Locate the cell with the specified text and output its (X, Y) center coordinate. 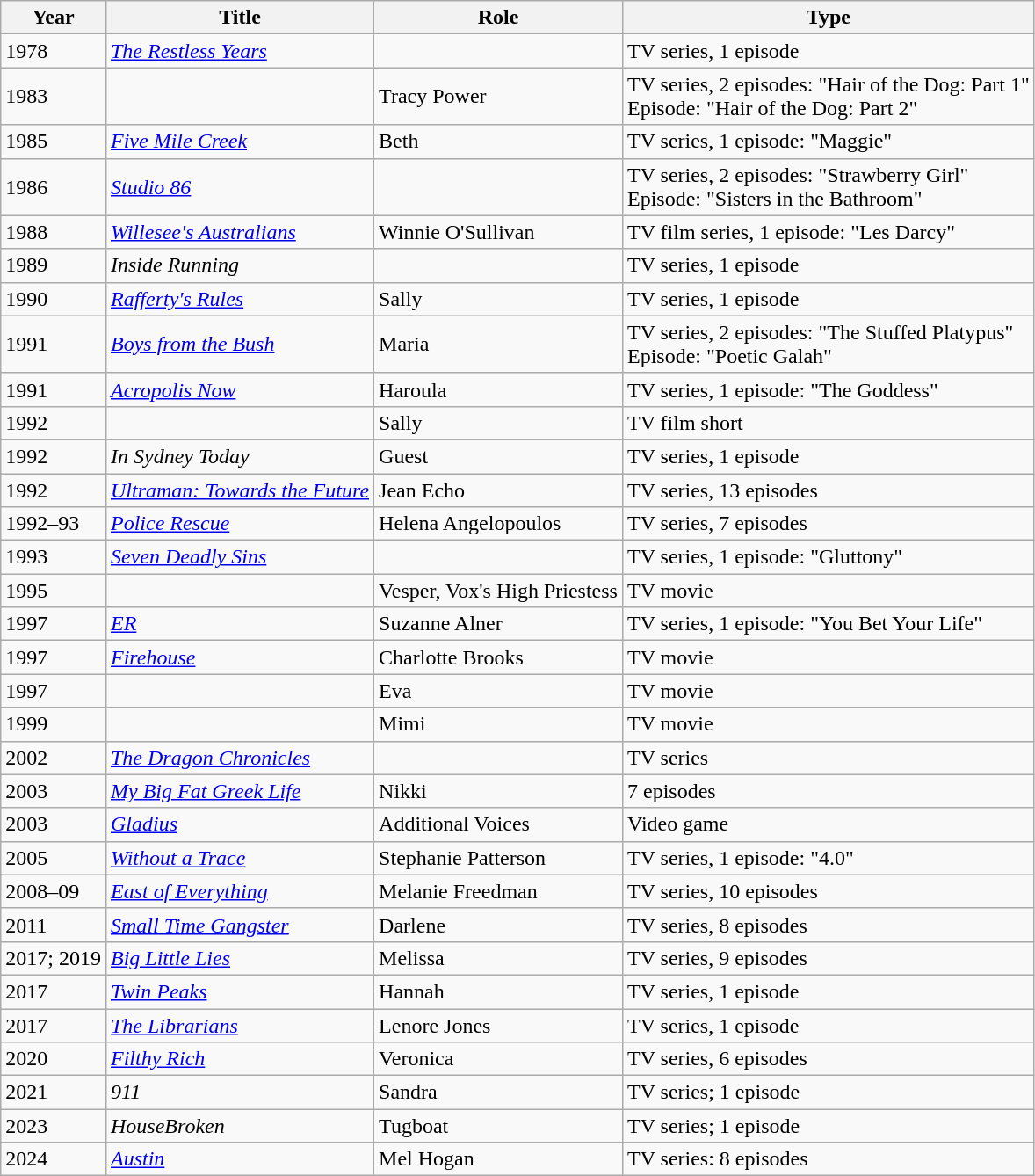
Role (499, 18)
Eva (499, 691)
Filthy Rich (239, 1059)
Vesper, Vox's High Priestess (499, 591)
Nikki (499, 791)
Rafferty's Rules (239, 299)
Big Little Lies (239, 958)
1989 (54, 265)
Firehouse (239, 657)
Small Time Gangster (239, 925)
The Restless Years (239, 51)
2024 (54, 1159)
Gladius (239, 824)
TV film short (828, 423)
Additional Voices (499, 824)
Type (828, 18)
TV series, 8 episodes (828, 925)
TV series, 1 episode: "You Bet Your Life" (828, 624)
1990 (54, 299)
TV series, 2 episodes: "Strawberry Girl"Episode: "Sisters in the Bathroom" (828, 186)
HouseBroken (239, 1126)
Winnie O'Sullivan (499, 232)
Stephanie Patterson (499, 858)
TV series: 8 episodes (828, 1159)
Police Rescue (239, 524)
Video game (828, 824)
TV series, 10 episodes (828, 891)
Mimi (499, 724)
TV series (828, 758)
Willesee's Australians (239, 232)
2002 (54, 758)
Mel Hogan (499, 1159)
ER (239, 624)
Without a Trace (239, 858)
Hannah (499, 991)
Studio 86 (239, 186)
1978 (54, 51)
1992–93 (54, 524)
Lenore Jones (499, 1026)
2008–09 (54, 891)
TV film series, 1 episode: "Les Darcy" (828, 232)
TV series, 9 episodes (828, 958)
Maria (499, 345)
In Sydney Today (239, 456)
Suzanne Alner (499, 624)
TV series, 7 episodes (828, 524)
1986 (54, 186)
Five Mile Creek (239, 142)
Jean Echo (499, 490)
2011 (54, 925)
Acropolis Now (239, 389)
TV series, 2 episodes: "Hair of the Dog: Part 1"Episode: "Hair of the Dog: Part 2" (828, 97)
Guest (499, 456)
7 episodes (828, 791)
1988 (54, 232)
The Librarians (239, 1026)
Boys from the Bush (239, 345)
1985 (54, 142)
Tracy Power (499, 97)
Beth (499, 142)
TV series, 2 episodes: "The Stuffed Platypus"Episode: "Poetic Galah" (828, 345)
911 (239, 1093)
2020 (54, 1059)
Darlene (499, 925)
Title (239, 18)
Sandra (499, 1093)
Seven Deadly Sins (239, 557)
TV series, 1 episode: "4.0" (828, 858)
East of Everything (239, 891)
My Big Fat Greek Life (239, 791)
Helena Angelopoulos (499, 524)
2023 (54, 1126)
2005 (54, 858)
2017; 2019 (54, 958)
TV series, 13 episodes (828, 490)
Austin (239, 1159)
1999 (54, 724)
1995 (54, 591)
Twin Peaks (239, 991)
Inside Running (239, 265)
Veronica (499, 1059)
Charlotte Brooks (499, 657)
TV series, 6 episodes (828, 1059)
Melanie Freedman (499, 891)
2021 (54, 1093)
Haroula (499, 389)
1993 (54, 557)
Tugboat (499, 1126)
Melissa (499, 958)
TV series, 1 episode: "The Goddess" (828, 389)
TV series, 1 episode: "Gluttony" (828, 557)
Ultraman: Towards the Future (239, 490)
Year (54, 18)
The Dragon Chronicles (239, 758)
TV series, 1 episode: "Maggie" (828, 142)
1983 (54, 97)
